Return the [x, y] coordinate for the center point of the cell that contains the specified text.  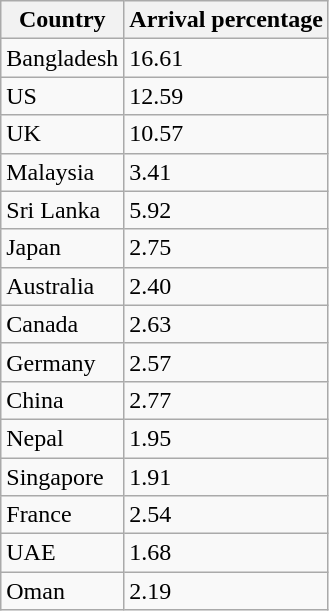
China [62, 400]
1.91 [226, 477]
5.92 [226, 210]
UAE [62, 553]
1.95 [226, 438]
2.57 [226, 362]
3.41 [226, 172]
Australia [62, 286]
2.40 [226, 286]
Sri Lanka [62, 210]
US [62, 96]
Country [62, 20]
12.59 [226, 96]
Singapore [62, 477]
Arrival percentage [226, 20]
Nepal [62, 438]
Canada [62, 324]
2.19 [226, 591]
10.57 [226, 134]
Oman [62, 591]
16.61 [226, 58]
Malaysia [62, 172]
1.68 [226, 553]
2.54 [226, 515]
France [62, 515]
UK [62, 134]
Germany [62, 362]
2.75 [226, 248]
Japan [62, 248]
2.63 [226, 324]
2.77 [226, 400]
Bangladesh [62, 58]
